Detect which cell encompasses the target text, then output its [x, y] center coordinate. 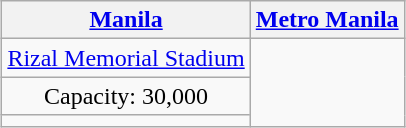
Rizal Memorial Stadium [126, 58]
Metro Manila [327, 20]
Manila [126, 20]
Capacity: 30,000 [126, 96]
